Return the [X, Y] coordinate for the center point of the cell that contains the specified text.  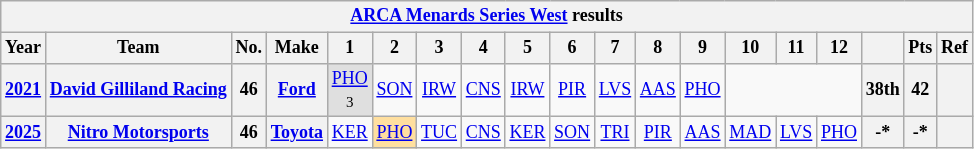
David Gilliland Racing [138, 90]
TRI [614, 132]
Toyota [296, 132]
Nitro Motorsports [138, 132]
No. [248, 48]
11 [796, 48]
1 [350, 48]
Ford [296, 90]
8 [658, 48]
10 [750, 48]
Team [138, 48]
5 [528, 48]
ARCA Menards Series West results [487, 16]
7 [614, 48]
TUC [440, 132]
PHO3 [350, 90]
42 [920, 90]
12 [840, 48]
Ref [955, 48]
2025 [24, 132]
4 [483, 48]
Make [296, 48]
38th [882, 90]
3 [440, 48]
2021 [24, 90]
MAD [750, 132]
6 [572, 48]
Pts [920, 48]
Year [24, 48]
2 [394, 48]
9 [702, 48]
